Pinpoint the cell where the given text exists, returning its [x, y] midpoint coordinate. 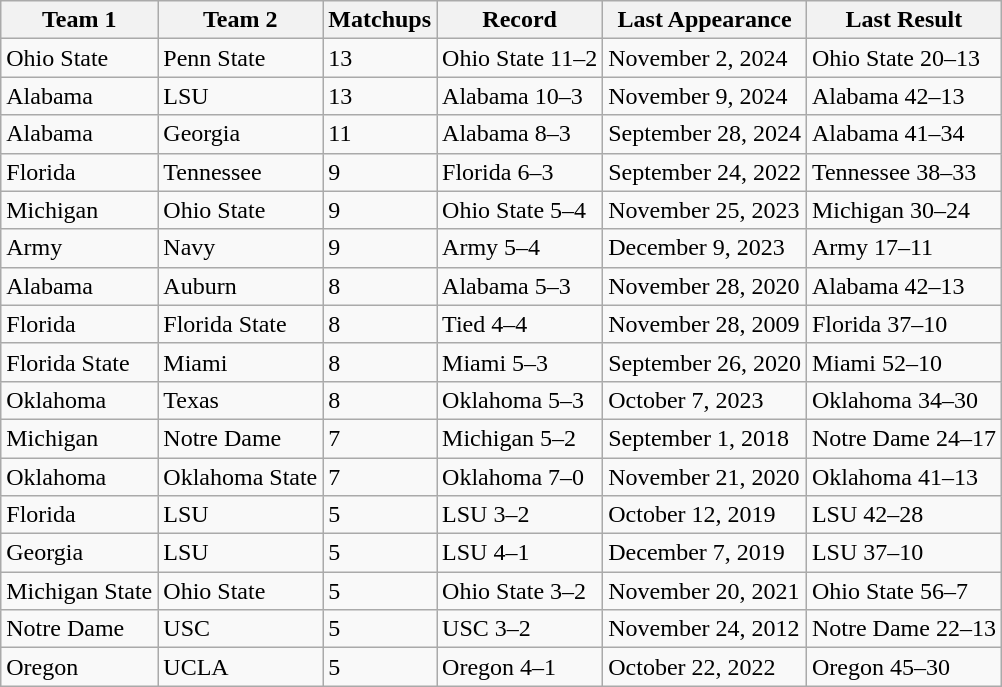
Alabama 8–3 [520, 134]
Michigan State [80, 591]
Alabama 41–34 [904, 134]
USC 3–2 [520, 629]
Team 1 [80, 20]
Record [520, 20]
Miami [240, 362]
Alabama 5–3 [520, 286]
October 22, 2022 [705, 667]
Army 5–4 [520, 248]
Army 17–11 [904, 248]
November 9, 2024 [705, 96]
November 21, 2020 [705, 477]
November 20, 2021 [705, 591]
Alabama 10–3 [520, 96]
Tied 4–4 [520, 324]
Last Result [904, 20]
Florida 6–3 [520, 172]
UCLA [240, 667]
Last Appearance [705, 20]
Oregon 45–30 [904, 667]
December 7, 2019 [705, 553]
Miami 52–10 [904, 362]
Ohio State 20–13 [904, 58]
LSU 42–28 [904, 515]
Tennessee [240, 172]
Oklahoma State [240, 477]
December 9, 2023 [705, 248]
Miami 5–3 [520, 362]
Matchups [380, 20]
November 24, 2012 [705, 629]
October 7, 2023 [705, 400]
Ohio State 11–2 [520, 58]
Oregon [80, 667]
November 2, 2024 [705, 58]
Notre Dame 24–17 [904, 438]
11 [380, 134]
Ohio State 5–4 [520, 210]
Florida 37–10 [904, 324]
LSU 37–10 [904, 553]
Oregon 4–1 [520, 667]
October 12, 2019 [705, 515]
Michigan 30–24 [904, 210]
Penn State [240, 58]
Team 2 [240, 20]
Navy [240, 248]
Oklahoma 34–30 [904, 400]
Texas [240, 400]
LSU 4–1 [520, 553]
LSU 3–2 [520, 515]
Tennessee 38–33 [904, 172]
Ohio State 56–7 [904, 591]
Notre Dame 22–13 [904, 629]
November 28, 2020 [705, 286]
USC [240, 629]
Oklahoma 7–0 [520, 477]
November 25, 2023 [705, 210]
September 24, 2022 [705, 172]
Ohio State 3–2 [520, 591]
September 28, 2024 [705, 134]
September 26, 2020 [705, 362]
September 1, 2018 [705, 438]
Army [80, 248]
Michigan 5–2 [520, 438]
Oklahoma 41–13 [904, 477]
Auburn [240, 286]
November 28, 2009 [705, 324]
Oklahoma 5–3 [520, 400]
